Return (X, Y) of the center of cell containing provided text 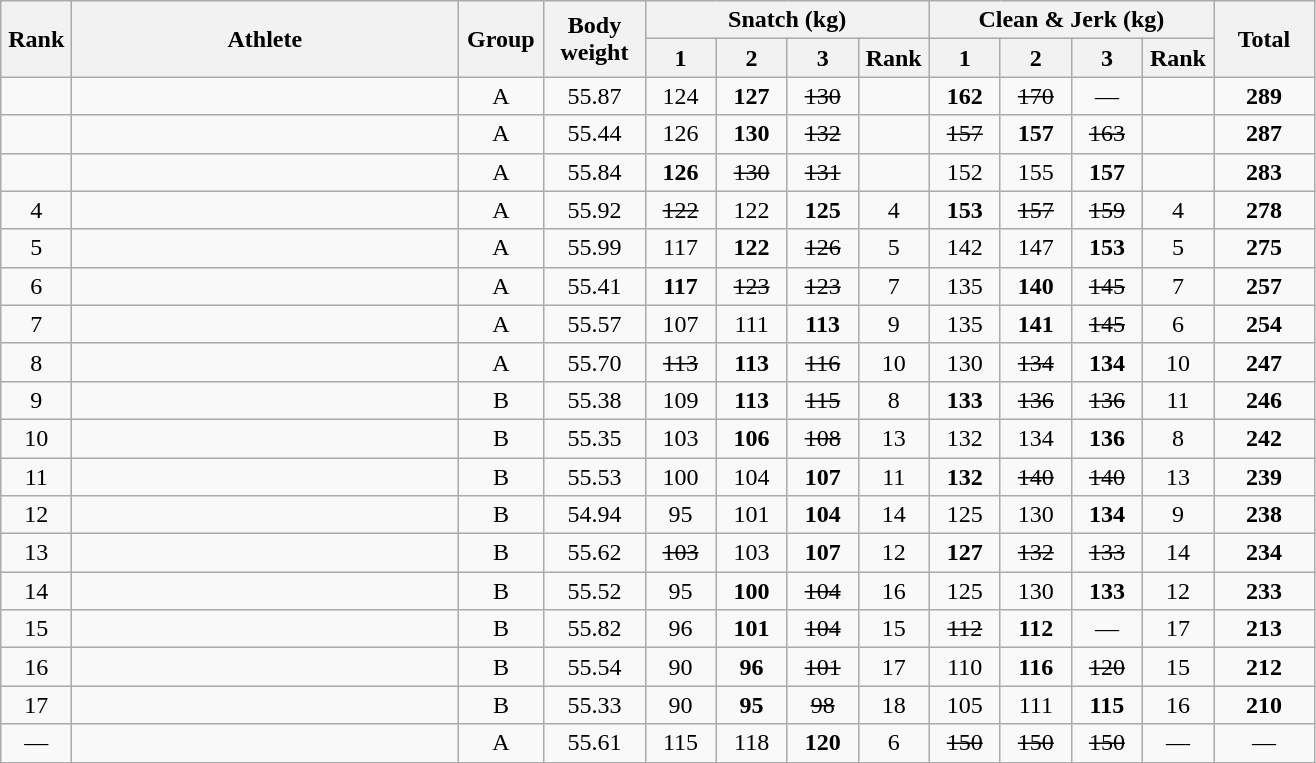
55.54 (594, 667)
233 (1264, 591)
55.87 (594, 96)
Total (1264, 39)
Group (501, 39)
105 (964, 705)
55.57 (594, 324)
55.53 (594, 477)
55.99 (594, 248)
141 (1036, 324)
109 (680, 400)
283 (1264, 172)
131 (822, 172)
55.33 (594, 705)
55.41 (594, 286)
98 (822, 705)
55.84 (594, 172)
155 (1036, 172)
170 (1036, 96)
106 (752, 438)
234 (1264, 553)
142 (964, 248)
239 (1264, 477)
55.35 (594, 438)
212 (1264, 667)
55.38 (594, 400)
163 (1106, 134)
118 (752, 743)
Athlete (265, 39)
242 (1264, 438)
18 (894, 705)
287 (1264, 134)
257 (1264, 286)
110 (964, 667)
147 (1036, 248)
55.52 (594, 591)
289 (1264, 96)
246 (1264, 400)
55.92 (594, 210)
54.94 (594, 515)
210 (1264, 705)
152 (964, 172)
55.82 (594, 629)
Clean & Jerk (kg) (1071, 20)
159 (1106, 210)
238 (1264, 515)
162 (964, 96)
Body weight (594, 39)
247 (1264, 362)
254 (1264, 324)
124 (680, 96)
213 (1264, 629)
55.61 (594, 743)
108 (822, 438)
55.70 (594, 362)
55.44 (594, 134)
278 (1264, 210)
55.62 (594, 553)
Snatch (kg) (787, 20)
275 (1264, 248)
